For the text-containing cell, return its midpoint in [X, Y] coordinate format. 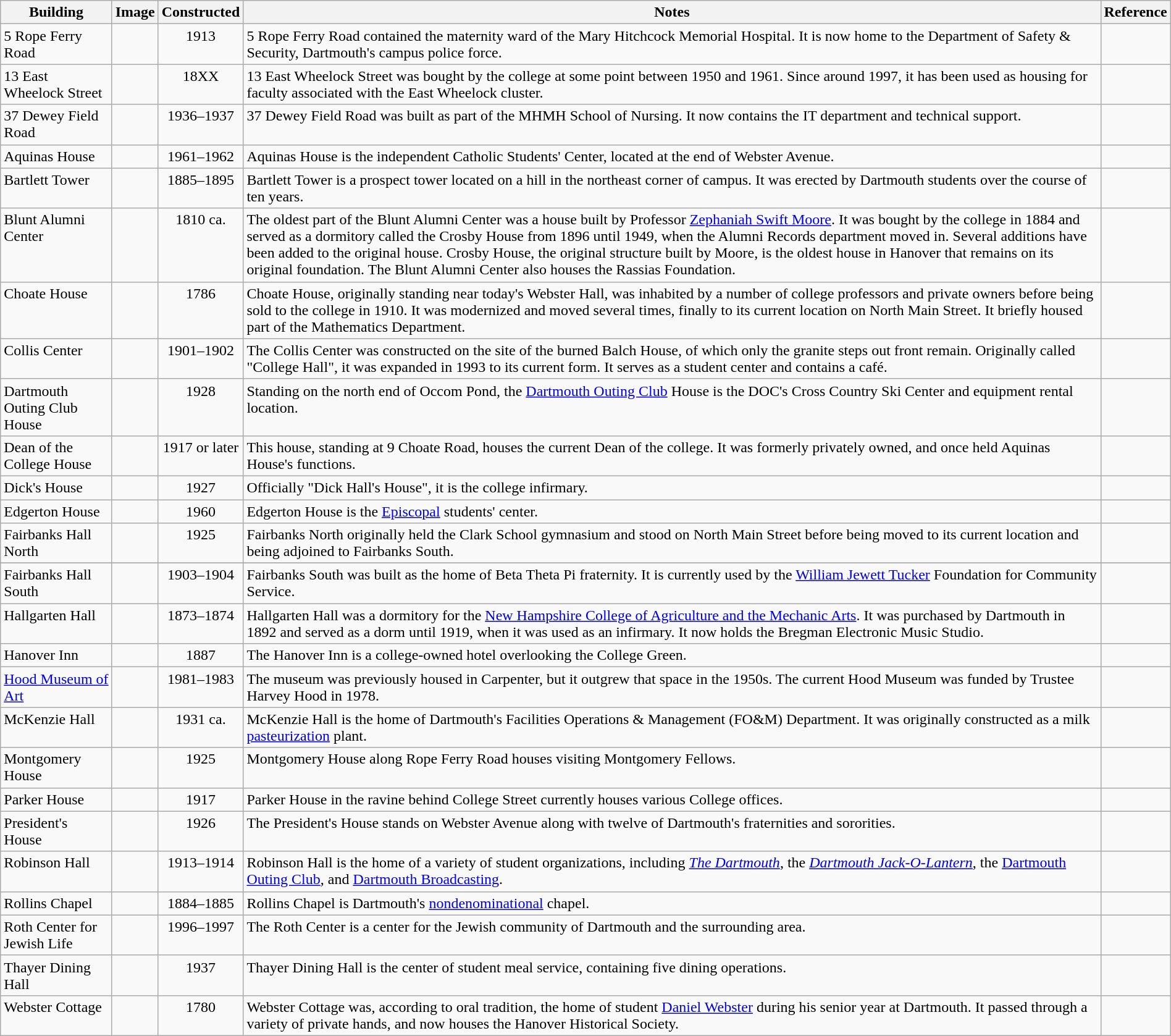
13 East Wheelock Street [56, 84]
1885–1895 [201, 188]
Webster Cottage [56, 1016]
1810 ca. [201, 245]
Hanover Inn [56, 655]
1927 [201, 487]
Aquinas House is the independent Catholic Students' Center, located at the end of Webster Avenue. [672, 156]
1873–1874 [201, 624]
Bartlett Tower [56, 188]
Choate House [56, 310]
1780 [201, 1016]
Reference [1135, 12]
1931 ca. [201, 728]
The President's House stands on Webster Avenue along with twelve of Dartmouth's fraternities and sororities. [672, 832]
Fairbanks Hall South [56, 583]
Aquinas House [56, 156]
Hallgarten Hall [56, 624]
Dartmouth Outing Club House [56, 407]
Collis Center [56, 358]
The Hanover Inn is a college-owned hotel overlooking the College Green. [672, 655]
Montgomery House [56, 767]
Blunt Alumni Center [56, 245]
Edgerton House [56, 511]
1917 or later [201, 456]
Robinson Hall [56, 871]
1913 [201, 44]
1884–1885 [201, 903]
1961–1962 [201, 156]
Edgerton House is the Episcopal students' center. [672, 511]
1913–1914 [201, 871]
1903–1904 [201, 583]
1786 [201, 310]
Montgomery House along Rope Ferry Road houses visiting Montgomery Fellows. [672, 767]
Parker House [56, 799]
Standing on the north end of Occom Pond, the Dartmouth Outing Club House is the DOC's Cross Country Ski Center and equipment rental location. [672, 407]
Rollins Chapel [56, 903]
1901–1902 [201, 358]
Building [56, 12]
18XX [201, 84]
1936–1937 [201, 125]
Image [135, 12]
1887 [201, 655]
Fairbanks Hall North [56, 544]
1981–1983 [201, 687]
Roth Center for Jewish Life [56, 935]
1917 [201, 799]
Officially "Dick Hall's House", it is the college infirmary. [672, 487]
Dick's House [56, 487]
1960 [201, 511]
Parker House in the ravine behind College Street currently houses various College offices. [672, 799]
Rollins Chapel is Dartmouth's nondenominational chapel. [672, 903]
Notes [672, 12]
Thayer Dining Hall [56, 975]
37 Dewey Field Road was built as part of the MHMH School of Nursing. It now contains the IT department and technical support. [672, 125]
Hood Museum of Art [56, 687]
Dean of the College House [56, 456]
Thayer Dining Hall is the center of student meal service, containing five dining operations. [672, 975]
The Roth Center is a center for the Jewish community of Dartmouth and the surrounding area. [672, 935]
1928 [201, 407]
1996–1997 [201, 935]
1926 [201, 832]
McKenzie Hall [56, 728]
37 Dewey Field Road [56, 125]
5 Rope Ferry Road [56, 44]
1937 [201, 975]
President's House [56, 832]
Constructed [201, 12]
